Return (x, y) of the center of cell containing provided text 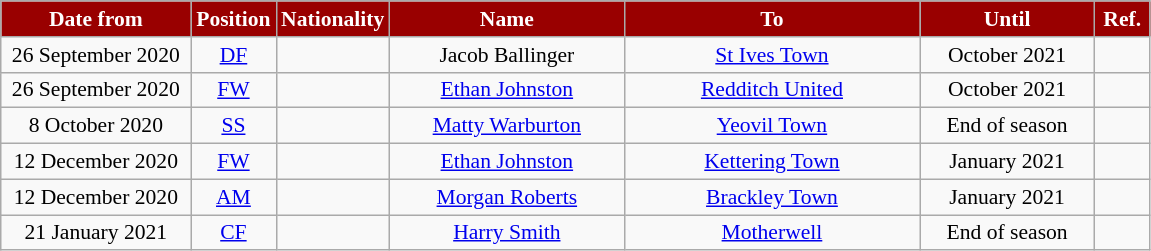
Yeovil Town (772, 126)
Redditch United (772, 90)
Jacob Ballinger (506, 55)
Name (506, 19)
CF (234, 233)
DF (234, 55)
Position (234, 19)
21 January 2021 (96, 233)
Harry Smith (506, 233)
AM (234, 197)
Morgan Roberts (506, 197)
8 October 2020 (96, 126)
To (772, 19)
Ref. (1122, 19)
Motherwell (772, 233)
Kettering Town (772, 162)
St Ives Town (772, 55)
Date from (96, 19)
Matty Warburton (506, 126)
Until (1008, 19)
Nationality (332, 19)
Brackley Town (772, 197)
SS (234, 126)
